Search for the cell housing the specified text and yield its (X, Y) center coordinate. 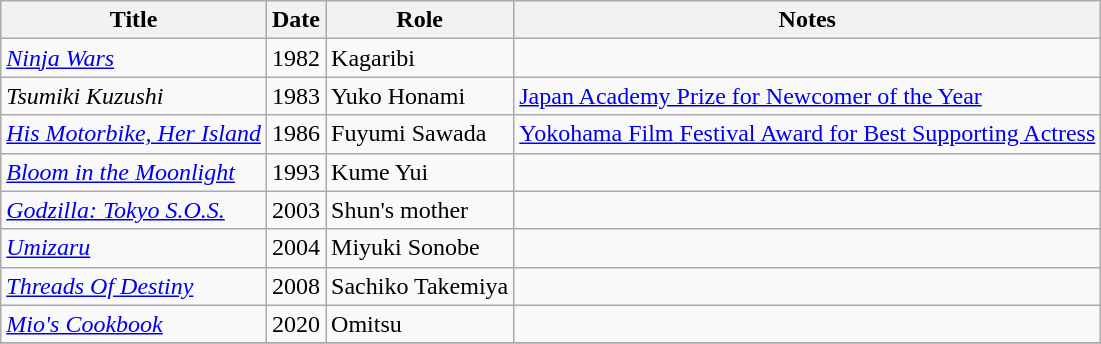
Miyuki Sonobe (420, 248)
Kagaribi (420, 58)
2004 (296, 248)
Fuyumi Sawada (420, 134)
Title (134, 20)
2008 (296, 286)
Omitsu (420, 324)
Japan Academy Prize for Newcomer of the Year (808, 96)
His Motorbike, Her Island (134, 134)
Bloom in the Moonlight (134, 172)
Shun's mother (420, 210)
1993 (296, 172)
Ninja Wars (134, 58)
Tsumiki Kuzushi (134, 96)
2020 (296, 324)
Godzilla: Tokyo S.O.S. (134, 210)
Date (296, 20)
Role (420, 20)
2003 (296, 210)
1986 (296, 134)
Sachiko Takemiya (420, 286)
Yuko Honami (420, 96)
Kume Yui (420, 172)
Mio's Cookbook (134, 324)
Threads Of Destiny (134, 286)
1983 (296, 96)
Umizaru (134, 248)
Notes (808, 20)
1982 (296, 58)
Yokohama Film Festival Award for Best Supporting Actress (808, 134)
